Pinpoint the cell where the given text exists, returning its [X, Y] midpoint coordinate. 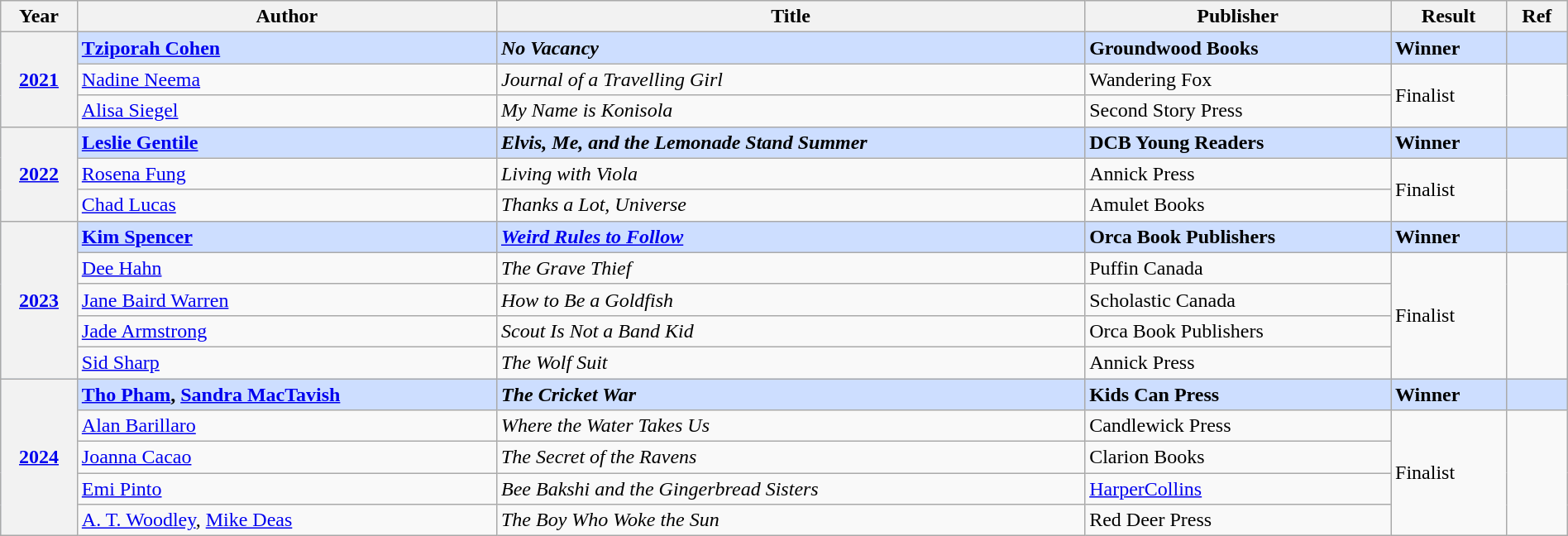
Kids Can Press [1238, 395]
The Boy Who Woke the Sun [791, 520]
Rosena Fung [286, 174]
2023 [40, 299]
Jade Armstrong [286, 331]
Alan Barillaro [286, 426]
Where the Water Takes Us [791, 426]
Emi Pinto [286, 489]
My Name is Konisola [791, 111]
Dee Hahn [286, 268]
Ref [1537, 17]
Result [1449, 17]
Groundwood Books [1238, 48]
The Secret of the Ravens [791, 457]
Jane Baird Warren [286, 299]
No Vacancy [791, 48]
HarperCollins [1238, 489]
Candlewick Press [1238, 426]
Bee Bakshi and the Gingerbread Sisters [791, 489]
DCB Young Readers [1238, 142]
Title [791, 17]
Scout Is Not a Band Kid [791, 331]
Alisa Siegel [286, 111]
The Grave Thief [791, 268]
Scholastic Canada [1238, 299]
A. T. Woodley, Mike Deas [286, 520]
Living with Viola [791, 174]
Tho Pham, Sandra MacTavish [286, 395]
The Wolf Suit [791, 362]
Nadine Neema [286, 79]
Red Deer Press [1238, 520]
Weird Rules to Follow [791, 237]
The Cricket War [791, 395]
Tziporah Cohen [286, 48]
Journal of a Travelling Girl [791, 79]
Elvis, Me, and the Lemonade Stand Summer [791, 142]
Puffin Canada [1238, 268]
How to Be a Goldfish [791, 299]
Leslie Gentile [286, 142]
Second Story Press [1238, 111]
2024 [40, 457]
Chad Lucas [286, 205]
Joanna Cacao [286, 457]
Thanks a Lot, Universe [791, 205]
2021 [40, 79]
Wandering Fox [1238, 79]
Amulet Books [1238, 205]
Sid Sharp [286, 362]
Publisher [1238, 17]
Year [40, 17]
Clarion Books [1238, 457]
Author [286, 17]
2022 [40, 174]
Kim Spencer [286, 237]
